Return [X, Y] of the center of cell containing provided text 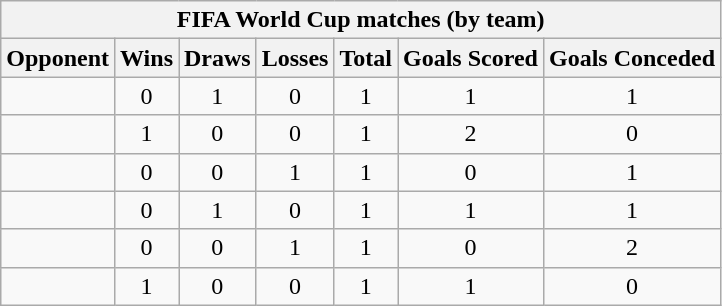
Draws [217, 58]
FIFA World Cup matches (by team) [361, 20]
Wins [147, 58]
Goals Scored [471, 58]
Opponent [58, 58]
Total [366, 58]
Losses [295, 58]
Goals Conceded [632, 58]
